Output the [x, y] coordinate of the center of the cell containing the given text.  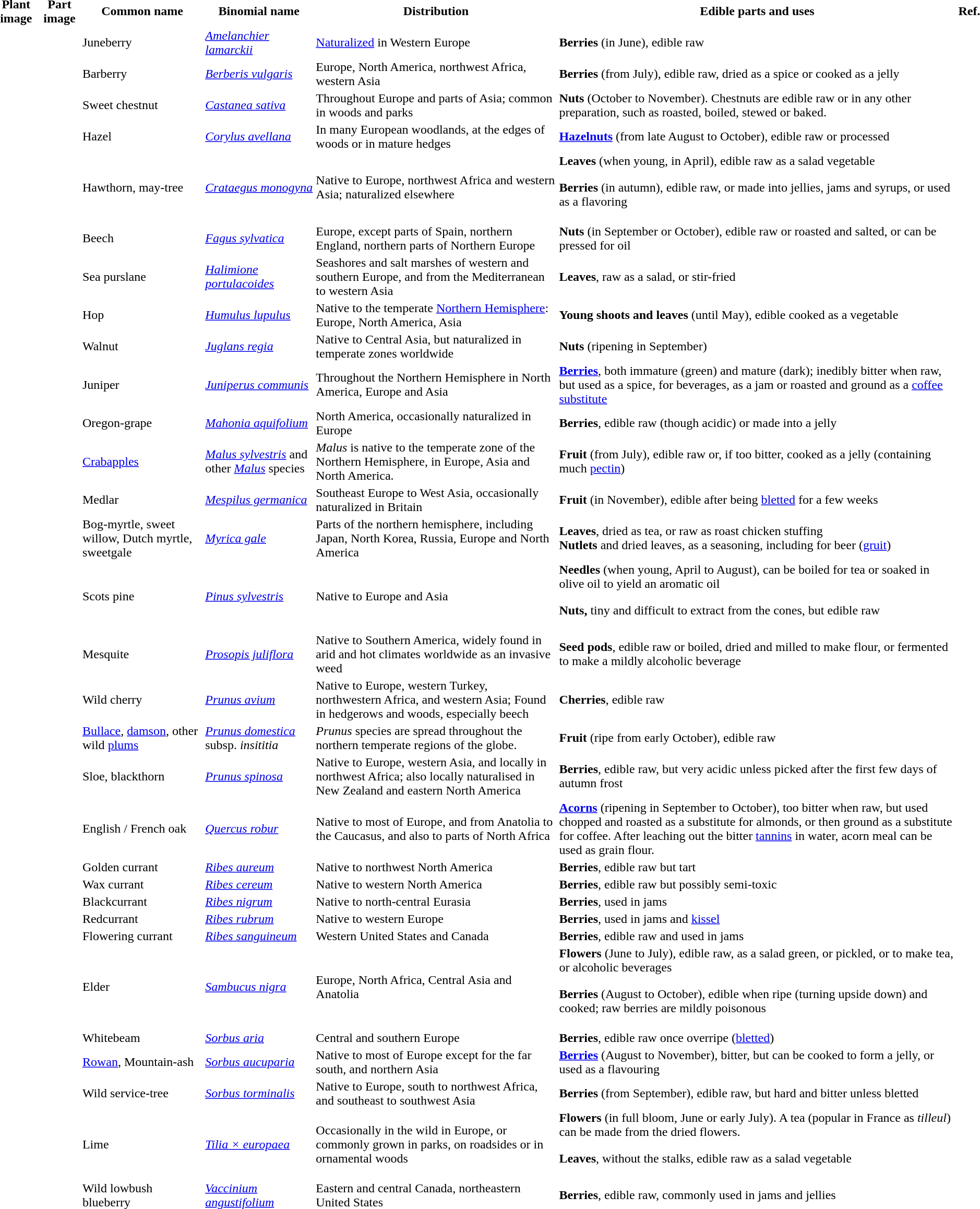
Berries (in June), edible raw [757, 43]
Castanea sativa [259, 105]
Occasionally in the wild in Europe, or commonly grown in parks, on roadsides or in ornamental woods [436, 1144]
Corylus avellana [259, 137]
Berries, used in jams [757, 902]
Native to western Europe [436, 919]
Native to most of Europe, and from Anatolia to the Caucasus, and also to parts of North Africa [436, 829]
Leaves, raw as a salad, or stir-fried [757, 277]
Bog-myrtle, sweet willow, Dutch myrtle, sweetgale [142, 538]
Native to Central Asia, but naturalized in temperate zones worldwide [436, 347]
Prunus spinosa [259, 776]
Prosopis juliflora [259, 654]
Naturalized in Western Europe [436, 43]
Central and southern Europe [436, 1038]
Seed pods, edible raw or boiled, dried and milled to make flour, or fermented to make a mildly alcoholic beverage [757, 654]
Throughout Europe and parts of Asia; common in woods and parks [436, 105]
Amelanchier lamarckii [259, 43]
Ribes aureum [259, 867]
Ribes nigrum [259, 902]
Wild service-tree [142, 1093]
Fruit (ripe from early October), edible raw [757, 738]
Hop [142, 315]
Berries, edible raw once overripe (bletted) [757, 1038]
Berries, edible raw but tart [757, 867]
Malus is native to the temperate zone of the Northern Hemisphere, in Europe, Asia and North America. [436, 461]
Hazelnuts (from late August to October), edible raw or processed [757, 137]
Nuts (ripening in September) [757, 347]
Berries, edible raw, but very acidic unless picked after the first few days of autumn frost [757, 776]
Berries, edible raw but possibly semi-toxic [757, 884]
Fruit (in November), edible after being bletted for a few weeks [757, 500]
Sloe, blackthorn [142, 776]
Beech [142, 238]
Tilia × europaea [259, 1144]
North America, occasionally naturalized in Europe [436, 423]
Flowering currant [142, 936]
Juglans regia [259, 347]
Berries, edible raw (though acidic) or made into a jelly [757, 423]
Fruit (from July), edible raw or, if too bitter, cooked as a jelly (containing much pectin) [757, 461]
Prunus avium [259, 700]
Europe, except parts of Spain, northern England, northern parts of Northern Europe [436, 238]
Nuts (in September or October), edible raw or roasted and salted, or can be pressed for oil [757, 238]
Sweet chestnut [142, 105]
Prunus domestica subsp. insititia [259, 738]
Throughout the Northern Hemisphere in North America, Europe and Asia [436, 385]
Redcurrant [142, 919]
Bullace, damson, other wild plums [142, 738]
Hazel [142, 137]
Cherries, edible raw [757, 700]
Native to Europe, northwest Africa and western Asia; naturalized elsewhere [436, 187]
Crabapples [142, 461]
Berberis vulgaris [259, 74]
Native to north-central Eurasia [436, 902]
Sambucus nigra [259, 987]
Lime [142, 1144]
Sea purslane [142, 277]
Native to Europe, western Turkey, northwestern Africa, and western Asia; Found in hedgerows and woods, especially beech [436, 700]
Crataegus monogyna [259, 187]
Barberry [142, 74]
Western United States and Canada [436, 936]
Ribes rubrum [259, 919]
Europe, North America, northwest Africa, western Asia [436, 74]
Walnut [142, 347]
Berries, edible raw and used in jams [757, 936]
Rowan, Mountain-ash [142, 1062]
Mespilus germanica [259, 500]
Native to western North America [436, 884]
Juniper [142, 385]
Blackcurrant [142, 902]
Juniperus communis [259, 385]
Native to most of Europe except for the far south, and northern Asia [436, 1062]
Mahonia aquifolium [259, 423]
Berries (August to November), bitter, but can be cooked to form a jelly, or used as a flavouring [757, 1062]
Juneberry [142, 43]
Native to the temperate Northern Hemisphere: Europe, North America, Asia [436, 315]
Southeast Europe to West Asia, occasionally naturalized in Britain [436, 500]
Berries, used in jams and kissel [757, 919]
Sorbus torminalis [259, 1093]
Parts of the northern hemisphere, including Japan, North Korea, Russia, Europe and North America [436, 538]
Wax currant [142, 884]
Humulus lupulus [259, 315]
Berries (from September), edible raw, but hard and bitter unless bletted [757, 1093]
Young shoots and leaves (until May), edible cooked as a vegetable [757, 315]
Prunus species are spread throughout the northern temperate regions of the globe. [436, 738]
Sorbus aria [259, 1038]
Native to Europe, south to northwest Africa, and southeast to southwest Asia [436, 1093]
Native to Europe and Asia [436, 596]
Nuts (October to November). Chestnuts are edible raw or in any other preparation, such as roasted, boiled, stewed or baked. [757, 105]
Malus sylvestris and other Malus species [259, 461]
Leaves, dried as tea, or raw as roast chicken stuffingNutlets and dried leaves, as a seasoning, including for beer (gruit) [757, 538]
Quercus robur [259, 829]
Elder [142, 987]
Native to northwest North America [436, 867]
Medlar [142, 500]
Halimione portulacoides [259, 277]
Myrica gale [259, 538]
Sorbus aucuparia [259, 1062]
Pinus sylvestris [259, 596]
Europe, North Africa, Central Asia and Anatolia [436, 987]
Fagus sylvatica [259, 238]
Scots pine [142, 596]
Golden currant [142, 867]
Native to Europe, western Asia, and locally in northwest Africa; also locally naturalised in New Zealand and eastern North America [436, 776]
Ribes sanguineum [259, 936]
Wild cherry [142, 700]
Oregon-grape [142, 423]
Whitebeam [142, 1038]
Ribes cereum [259, 884]
In many European woodlands, at the edges of woods or in mature hedges [436, 137]
Berries (from July), edible raw, dried as a spice or cooked as a jelly [757, 74]
Native to Southern America, widely found in arid and hot climates worldwide as an invasive weed [436, 654]
Hawthorn, may-tree [142, 187]
Mesquite [142, 654]
Seashores and salt marshes of western and southern Europe, and from the Mediterranean to western Asia [436, 277]
English / French oak [142, 829]
